Scan for the cell matching the given text and deliver its (x, y) coordinate at center. 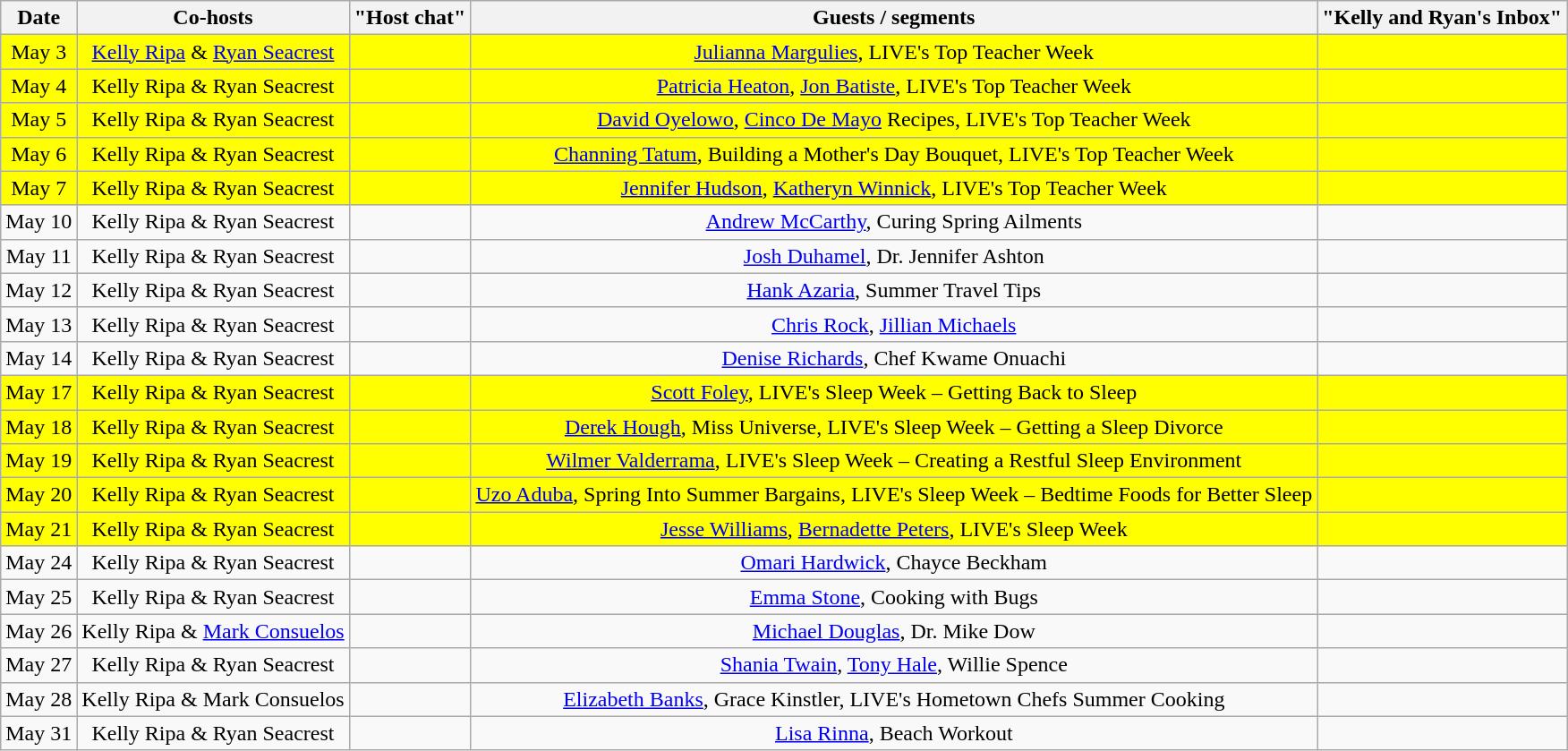
May 13 (39, 324)
Guests / segments (894, 18)
May 5 (39, 120)
Uzo Aduba, Spring Into Summer Bargains, LIVE's Sleep Week – Bedtime Foods for Better Sleep (894, 495)
May 26 (39, 631)
May 24 (39, 563)
Emma Stone, Cooking with Bugs (894, 597)
May 4 (39, 86)
May 19 (39, 461)
Patricia Heaton, Jon Batiste, LIVE's Top Teacher Week (894, 86)
"Kelly and Ryan's Inbox" (1443, 18)
Co-hosts (213, 18)
Michael Douglas, Dr. Mike Dow (894, 631)
Scott Foley, LIVE's Sleep Week – Getting Back to Sleep (894, 392)
Josh Duhamel, Dr. Jennifer Ashton (894, 256)
Denise Richards, Chef Kwame Onuachi (894, 358)
May 20 (39, 495)
David Oyelowo, Cinco De Mayo Recipes, LIVE's Top Teacher Week (894, 120)
Andrew McCarthy, Curing Spring Ailments (894, 222)
May 28 (39, 699)
May 17 (39, 392)
Channing Tatum, Building a Mother's Day Bouquet, LIVE's Top Teacher Week (894, 154)
Date (39, 18)
May 6 (39, 154)
May 14 (39, 358)
May 25 (39, 597)
May 7 (39, 188)
May 10 (39, 222)
Hank Azaria, Summer Travel Tips (894, 290)
Jennifer Hudson, Katheryn Winnick, LIVE's Top Teacher Week (894, 188)
May 3 (39, 52)
May 27 (39, 665)
Julianna Margulies, LIVE's Top Teacher Week (894, 52)
Lisa Rinna, Beach Workout (894, 733)
Omari Hardwick, Chayce Beckham (894, 563)
May 31 (39, 733)
Derek Hough, Miss Universe, LIVE's Sleep Week – Getting a Sleep Divorce (894, 427)
May 12 (39, 290)
May 21 (39, 529)
Wilmer Valderrama, LIVE's Sleep Week – Creating a Restful Sleep Environment (894, 461)
May 11 (39, 256)
Shania Twain, Tony Hale, Willie Spence (894, 665)
May 18 (39, 427)
Elizabeth Banks, Grace Kinstler, LIVE's Hometown Chefs Summer Cooking (894, 699)
Chris Rock, Jillian Michaels (894, 324)
Jesse Williams, Bernadette Peters, LIVE's Sleep Week (894, 529)
"Host chat" (410, 18)
